Locate the cell with the specified text and output its (X, Y) center coordinate. 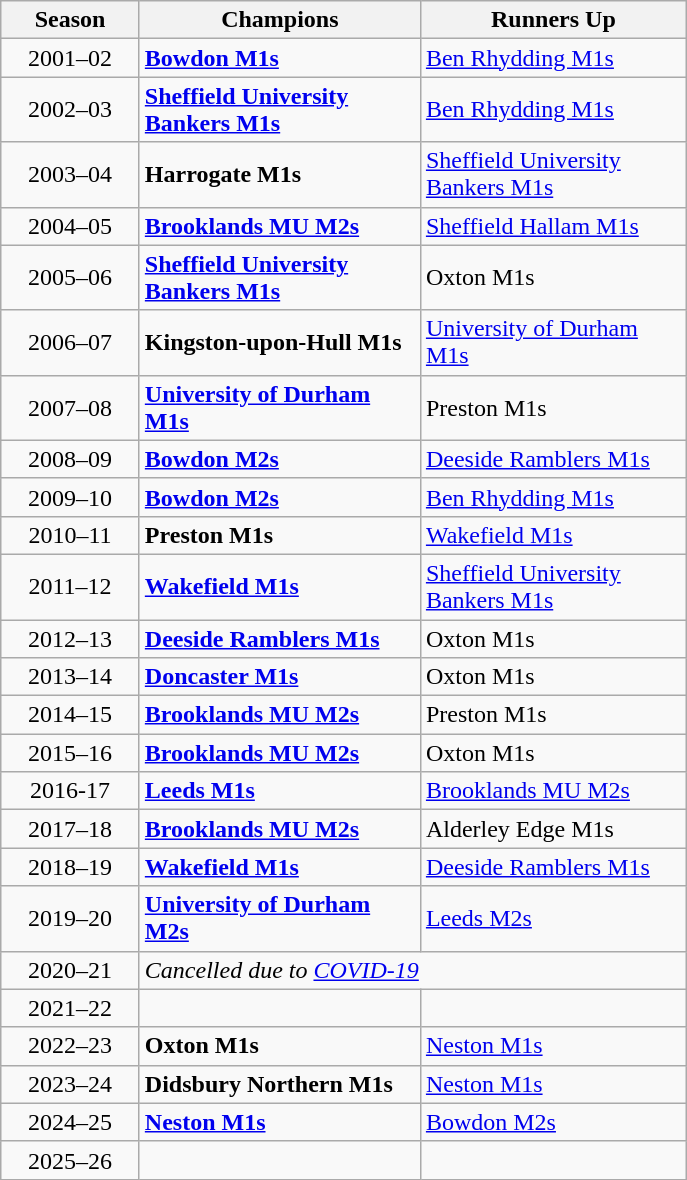
2002–03 (70, 110)
2001–02 (70, 58)
Sheffield Hallam M1s (553, 226)
Doncaster M1s (280, 677)
2024–25 (70, 1122)
2007–08 (70, 408)
Harrogate M1s (280, 174)
2009–10 (70, 497)
2003–04 (70, 174)
2011–12 (70, 586)
2015–16 (70, 753)
Runners Up (553, 20)
Alderley Edge M1s (553, 829)
Champions (280, 20)
2018–19 (70, 867)
Bowdon M1s (280, 58)
2013–14 (70, 677)
2004–05 (70, 226)
2023–24 (70, 1084)
2019–20 (70, 918)
University of Durham M2s (280, 918)
2016-17 (70, 791)
Kingston-upon-Hull M1s (280, 342)
2012–13 (70, 639)
2017–18 (70, 829)
2021–22 (70, 1008)
Cancelled due to COVID-19 (412, 970)
2014–15 (70, 715)
Season (70, 20)
Leeds M2s (553, 918)
2025–26 (70, 1160)
2006–07 (70, 342)
2020–21 (70, 970)
Didsbury Northern M1s (280, 1084)
2005–06 (70, 278)
2010–11 (70, 535)
Leeds M1s (280, 791)
2008–09 (70, 459)
2022–23 (70, 1046)
